Search for the cell housing the specified text and yield its [x, y] center coordinate. 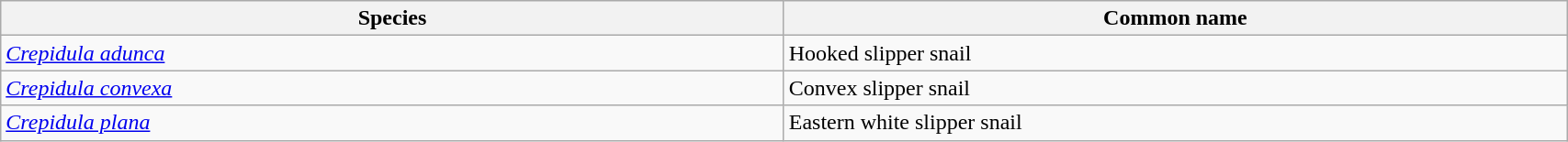
Hooked slipper snail [1175, 53]
Convex slipper snail [1175, 88]
Common name [1175, 18]
Eastern white slipper snail [1175, 123]
Crepidula convexa [392, 88]
Crepidula adunca [392, 53]
Crepidula plana [392, 123]
Species [392, 18]
